Return the [x, y] coordinate for the center point of the cell that contains the specified text.  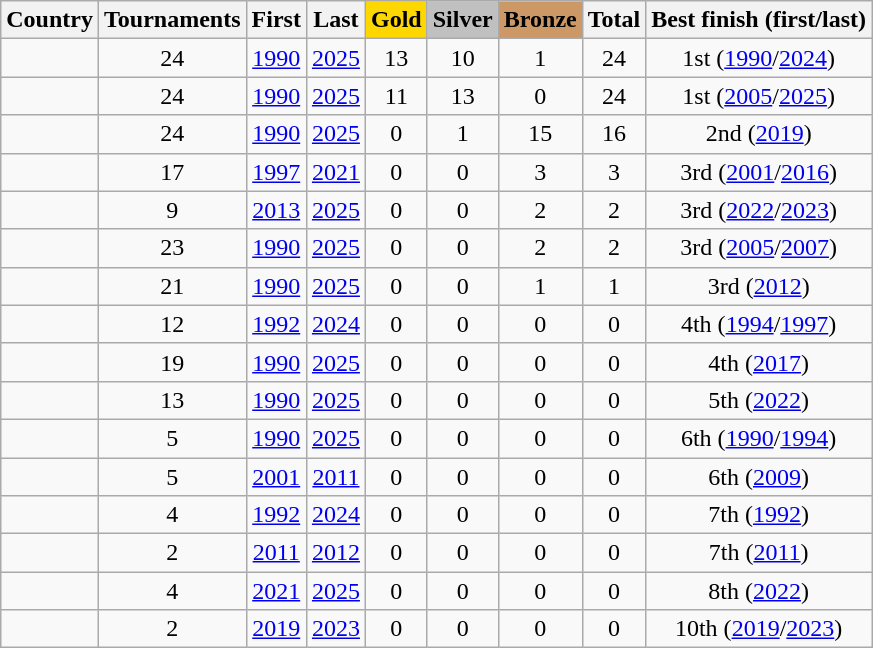
15 [540, 134]
5th (2022) [759, 400]
3rd (2001/2016) [759, 172]
7th (2011) [759, 553]
Tournaments [172, 20]
10th (2019/2023) [759, 629]
16 [614, 134]
17 [172, 172]
Country [50, 20]
12 [172, 324]
2023 [336, 629]
21 [172, 286]
Total [614, 20]
2013 [276, 210]
Silver [462, 20]
First [276, 20]
2012 [336, 553]
11 [396, 96]
Gold [396, 20]
3rd (2022/2023) [759, 210]
4th (2017) [759, 362]
7th (1992) [759, 515]
4th (1994/1997) [759, 324]
23 [172, 248]
2019 [276, 629]
2001 [276, 477]
Bronze [540, 20]
Last [336, 20]
1997 [276, 172]
10 [462, 58]
6th (1990/1994) [759, 438]
Best finish (first/last) [759, 20]
2nd (2019) [759, 134]
6th (2009) [759, 477]
3rd (2005/2007) [759, 248]
3rd (2012) [759, 286]
1st (2005/2025) [759, 96]
19 [172, 362]
9 [172, 210]
1st (1990/2024) [759, 58]
8th (2022) [759, 591]
